Determine the [x, y] coordinate at the center of the cell enclosing the given text.  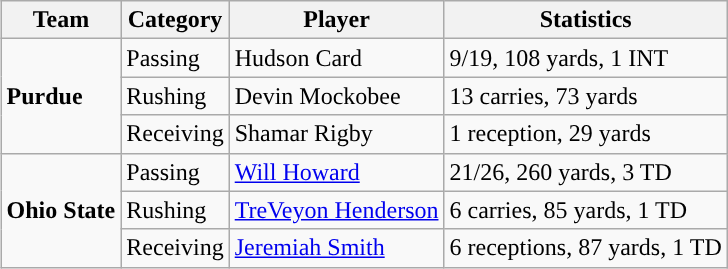
6 receptions, 87 yards, 1 TD [586, 248]
Ohio State [61, 210]
Devin Mockobee [336, 96]
21/26, 260 yards, 3 TD [586, 172]
13 carries, 73 yards [586, 96]
Jeremiah Smith [336, 248]
Shamar Rigby [336, 134]
Player [336, 20]
Purdue [61, 96]
Will Howard [336, 172]
Statistics [586, 20]
1 reception, 29 yards [586, 134]
9/19, 108 yards, 1 INT [586, 58]
Team [61, 20]
Category [175, 20]
6 carries, 85 yards, 1 TD [586, 210]
Hudson Card [336, 58]
TreVeyon Henderson [336, 210]
